Search for the cell housing the specified text and yield its (x, y) center coordinate. 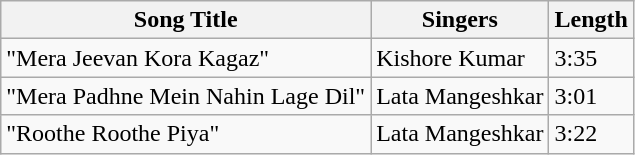
"Mera Jeevan Kora Kagaz" (186, 58)
Kishore Kumar (460, 58)
"Roothe Roothe Piya" (186, 134)
3:35 (591, 58)
3:22 (591, 134)
"Mera Padhne Mein Nahin Lage Dil" (186, 96)
Singers (460, 20)
3:01 (591, 96)
Song Title (186, 20)
Length (591, 20)
